Determine the [x, y] coordinate at the center of the cell enclosing the given text.  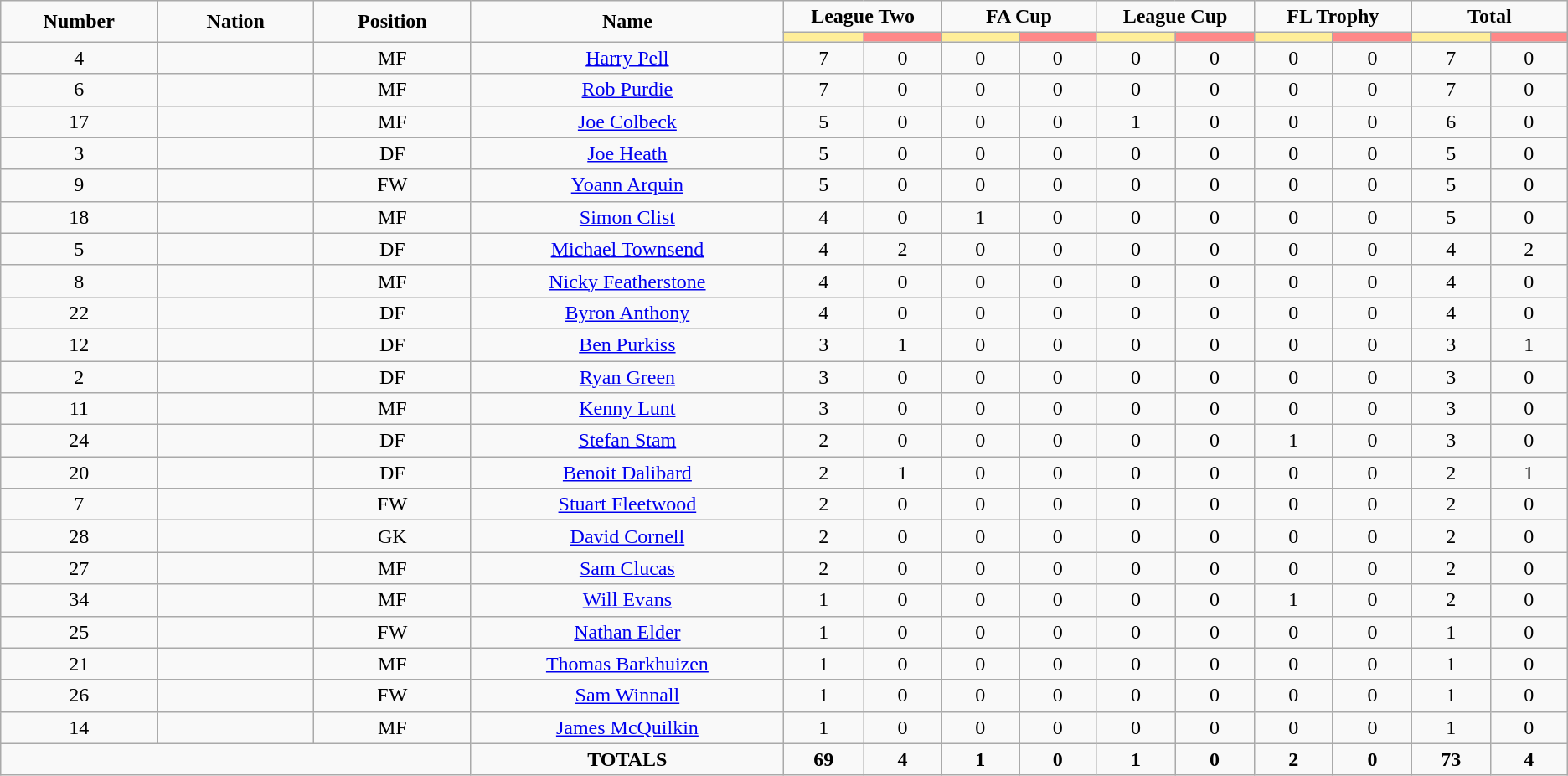
Sam Clucas [627, 568]
28 [79, 536]
21 [79, 664]
TOTALS [627, 759]
FA Cup [1019, 17]
League Two [863, 17]
FL Trophy [1333, 17]
GK [392, 536]
Kenny Lunt [627, 409]
Simon Clist [627, 217]
League Cup [1175, 17]
20 [79, 473]
Nicky Featherstone [627, 281]
22 [79, 313]
9 [79, 185]
Joe Heath [627, 153]
Byron Anthony [627, 313]
69 [824, 759]
26 [79, 696]
73 [1451, 759]
24 [79, 441]
Thomas Barkhuizen [627, 664]
Position [392, 22]
Joe Colbeck [627, 122]
Harry Pell [627, 58]
27 [79, 568]
25 [79, 632]
17 [79, 122]
Stefan Stam [627, 441]
Nation [236, 22]
Sam Winnall [627, 696]
Will Evans [627, 600]
Total [1489, 17]
8 [79, 281]
12 [79, 344]
Nathan Elder [627, 632]
Ben Purkiss [627, 344]
Yoann Arquin [627, 185]
James McQuilkin [627, 727]
18 [79, 217]
Benoit Dalibard [627, 473]
Michael Townsend [627, 249]
Name [627, 22]
11 [79, 409]
Number [79, 22]
14 [79, 727]
Rob Purdie [627, 90]
Stuart Fleetwood [627, 504]
34 [79, 600]
David Cornell [627, 536]
Ryan Green [627, 376]
